Detect which cell encompasses the target text, then output its [X, Y] center coordinate. 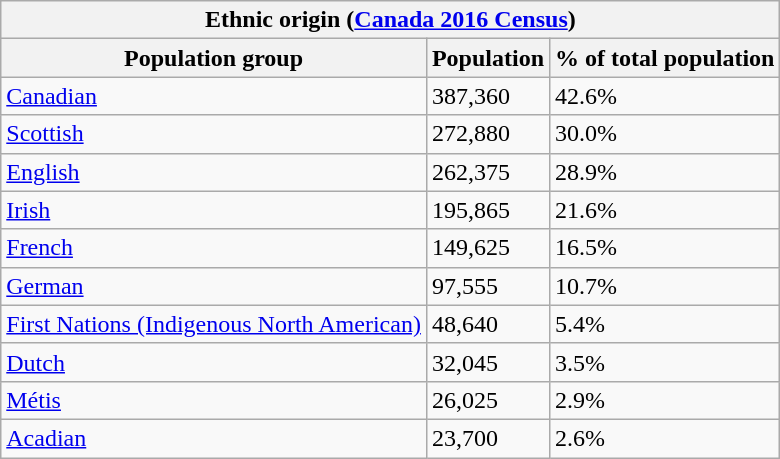
German [214, 286]
2.9% [665, 400]
Métis [214, 400]
Scottish [214, 134]
97,555 [488, 286]
32,045 [488, 362]
387,360 [488, 96]
21.6% [665, 210]
Dutch [214, 362]
5.4% [665, 324]
195,865 [488, 210]
Irish [214, 210]
48,640 [488, 324]
262,375 [488, 172]
First Nations (Indigenous North American) [214, 324]
28.9% [665, 172]
2.6% [665, 438]
Canadian [214, 96]
% of total population [665, 58]
23,700 [488, 438]
10.7% [665, 286]
Ethnic origin (Canada 2016 Census) [390, 20]
French [214, 248]
272,880 [488, 134]
Population [488, 58]
Population group [214, 58]
42.6% [665, 96]
English [214, 172]
16.5% [665, 248]
3.5% [665, 362]
26,025 [488, 400]
30.0% [665, 134]
Acadian [214, 438]
149,625 [488, 248]
